Locate the cell with the specified text and output its (X, Y) center coordinate. 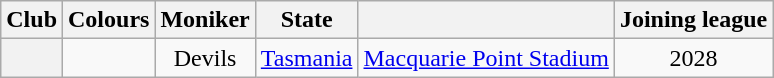
Club (32, 20)
Joining league (693, 20)
2028 (693, 58)
Colours (109, 20)
Macquarie Point Stadium (486, 58)
Moniker (205, 20)
Tasmania (306, 58)
State (306, 20)
Devils (205, 58)
